For the text-containing cell, return its midpoint in [X, Y] coordinate format. 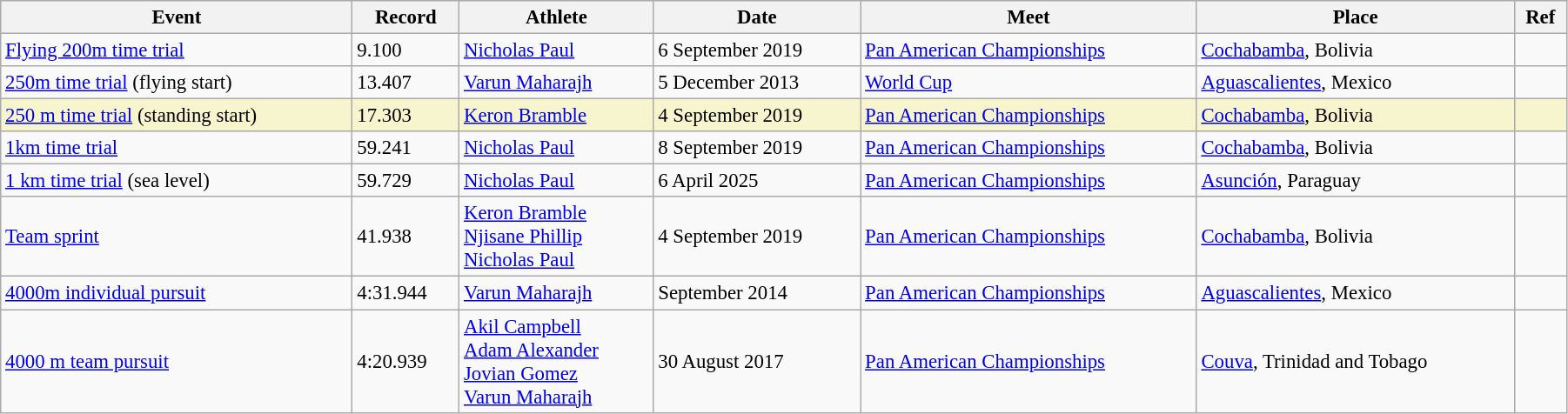
4:31.944 [405, 293]
Couva, Trinidad and Tobago [1356, 362]
Ref [1540, 17]
1 km time trial (sea level) [177, 181]
13.407 [405, 83]
Record [405, 17]
6 April 2025 [757, 181]
6 September 2019 [757, 50]
250 m time trial (standing start) [177, 116]
World Cup [1029, 83]
8 September 2019 [757, 148]
Asunción, Paraguay [1356, 181]
Flying 200m time trial [177, 50]
59.729 [405, 181]
250m time trial (flying start) [177, 83]
Meet [1029, 17]
4:20.939 [405, 362]
Athlete [557, 17]
Date [757, 17]
59.241 [405, 148]
1km time trial [177, 148]
Akil CampbellAdam AlexanderJovian GomezVarun Maharajh [557, 362]
17.303 [405, 116]
30 August 2017 [757, 362]
4000 m team pursuit [177, 362]
September 2014 [757, 293]
Event [177, 17]
4000m individual pursuit [177, 293]
9.100 [405, 50]
Team sprint [177, 237]
5 December 2013 [757, 83]
Keron Bramble [557, 116]
Keron BrambleNjisane PhillipNicholas Paul [557, 237]
41.938 [405, 237]
Place [1356, 17]
